Detect which cell encompasses the target text, then output its (X, Y) center coordinate. 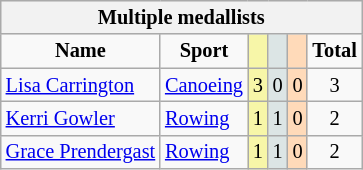
Multiple medallists (182, 17)
Lisa Carrington (80, 85)
Name (80, 51)
Sport (204, 51)
Kerri Gowler (80, 118)
Grace Prendergast (80, 152)
Total (334, 51)
Canoeing (204, 85)
